Return the (x, y) coordinate for the center point of the cell that contains the specified text.  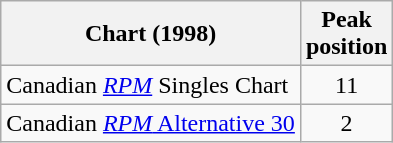
Canadian RPM Alternative 30 (151, 123)
11 (346, 85)
Canadian RPM Singles Chart (151, 85)
2 (346, 123)
Chart (1998) (151, 34)
Peakposition (346, 34)
